Output the [x, y] coordinate of the center of the cell containing the given text.  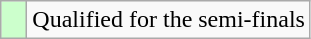
Qualified for the semi-finals [169, 20]
